Return [X, Y] of the center of cell containing provided text 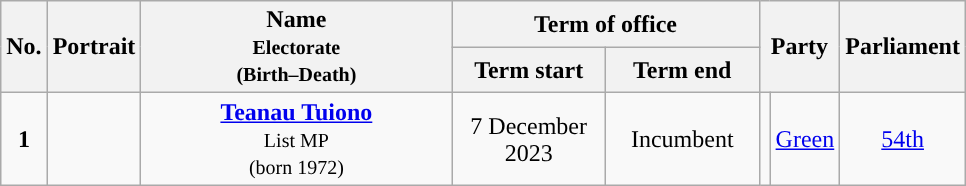
Green [805, 139]
No. [24, 47]
Term of office [606, 24]
Term start [529, 70]
Term end [682, 70]
Party [800, 47]
54th [903, 139]
NameElectorate(Birth–Death) [296, 47]
Incumbent [682, 139]
1 [24, 139]
Teanau TuionoList MP(born 1972) [296, 139]
Portrait [94, 47]
7 December2023 [529, 139]
Parliament [903, 47]
